Provide the (X, Y) coordinate of the cell's center where the given text is located.  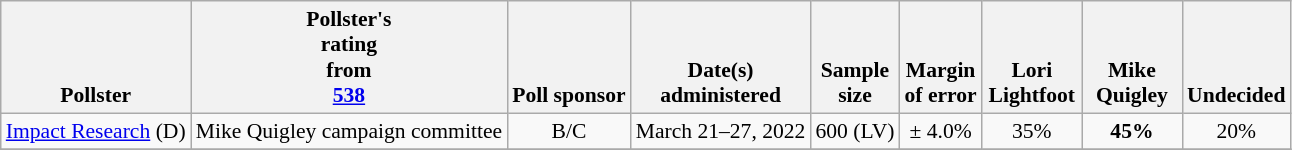
600 (LV) (854, 131)
Impact Research (D) (96, 131)
Marginof error (941, 57)
20% (1236, 131)
± 4.0% (941, 131)
B/C (568, 131)
LoriLightfoot (1032, 57)
Pollster (96, 57)
Date(s)administered (721, 57)
MikeQuigley (1132, 57)
Undecided (1236, 57)
Samplesize (854, 57)
March 21–27, 2022 (721, 131)
35% (1032, 131)
45% (1132, 131)
Pollster'sratingfrom538 (349, 57)
Mike Quigley campaign committee (349, 131)
Poll sponsor (568, 57)
